Return [X, Y] of the center of cell containing provided text 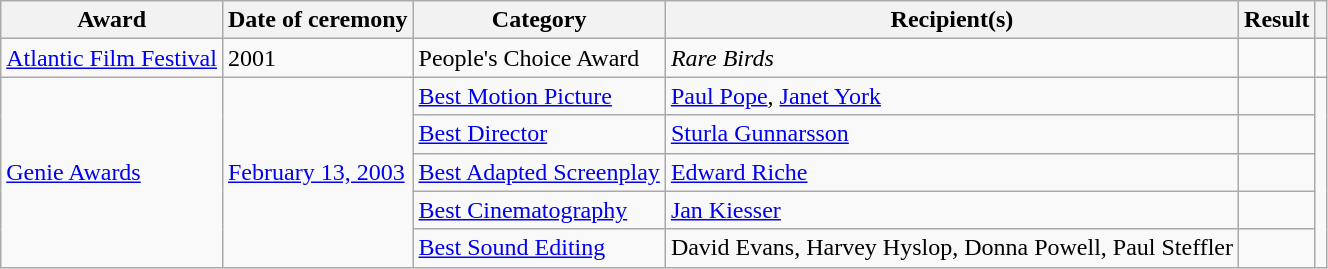
Best Motion Picture [539, 96]
David Evans, Harvey Hyslop, Donna Powell, Paul Steffler [952, 248]
Result [1277, 20]
Jan Kiesser [952, 210]
Atlantic Film Festival [112, 58]
Best Sound Editing [539, 248]
Rare Birds [952, 58]
Award [112, 20]
February 13, 2003 [318, 172]
Genie Awards [112, 172]
Edward Riche [952, 172]
Best Cinematography [539, 210]
Best Adapted Screenplay [539, 172]
People's Choice Award [539, 58]
Best Director [539, 134]
2001 [318, 58]
Category [539, 20]
Date of ceremony [318, 20]
Sturla Gunnarsson [952, 134]
Paul Pope, Janet York [952, 96]
Recipient(s) [952, 20]
